Provide the (x, y) coordinate of the cell's center where the given text is located.  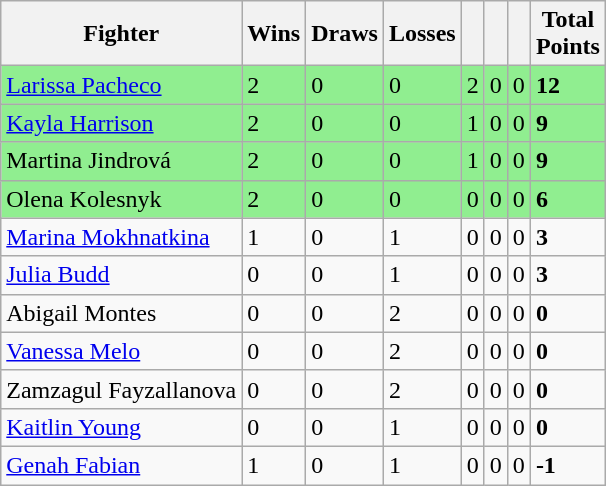
12 (568, 85)
Larissa Pacheco (122, 85)
Genah Fabian (122, 465)
Abigail Montes (122, 313)
Kaitlin Young (122, 427)
-1 (568, 465)
Vanessa Melo (122, 351)
Draws (345, 34)
Fighter (122, 34)
Julia Budd (122, 275)
Olena Kolesnyk (122, 199)
Total Points (568, 34)
Marina Mokhnatkina (122, 237)
Losses (422, 34)
Wins (274, 34)
Kayla Harrison (122, 123)
Martina Jindrová (122, 161)
Zamzagul Fayzallanova (122, 389)
6 (568, 199)
